Provide the (x, y) coordinate of the cell's center where the given text is located.  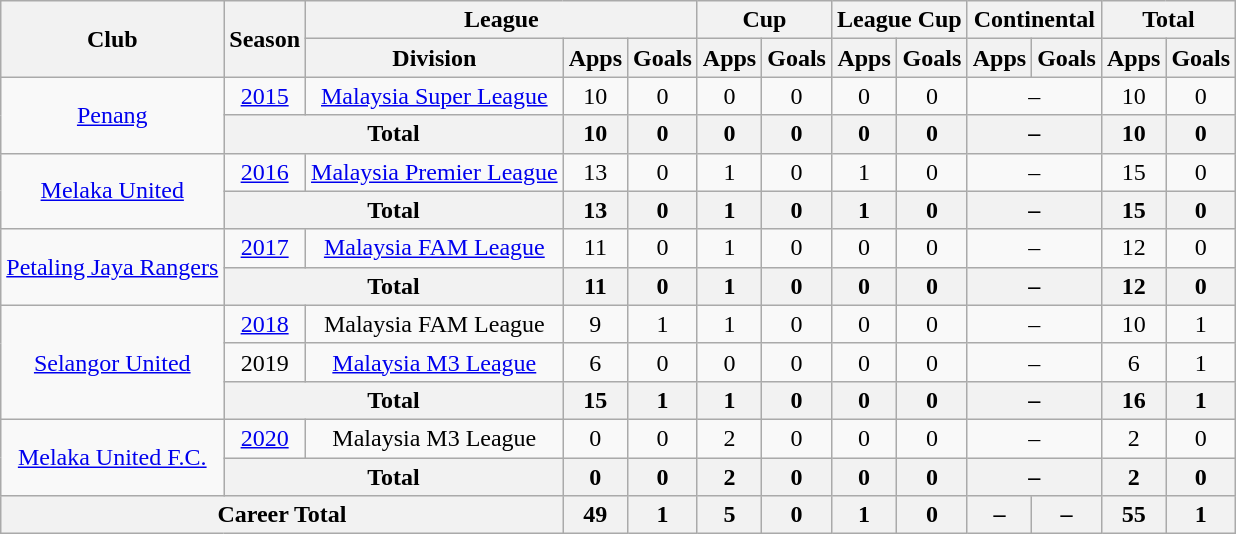
Club (112, 39)
9 (595, 324)
League Cup (899, 20)
2020 (265, 438)
Cup (764, 20)
2019 (265, 362)
Malaysia Super League (435, 96)
Career Total (282, 515)
Petaling Jaya Rangers (112, 267)
16 (1133, 400)
League (502, 20)
Season (265, 39)
2018 (265, 324)
2017 (265, 248)
2016 (265, 172)
Division (435, 58)
49 (595, 515)
Malaysia Premier League (435, 172)
Selangor United (112, 362)
Continental (1034, 20)
5 (729, 515)
Melaka United F.C. (112, 457)
2015 (265, 96)
Penang (112, 115)
Melaka United (112, 191)
55 (1133, 515)
